Find where the given text appears and provide that cell's center as [x, y] coordinate. 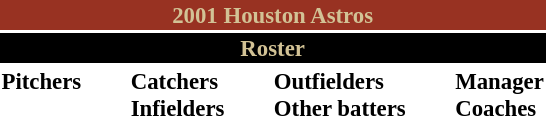
Roster [272, 48]
2001 Houston Astros [272, 15]
